Pinpoint the cell where the given text exists, returning its (x, y) midpoint coordinate. 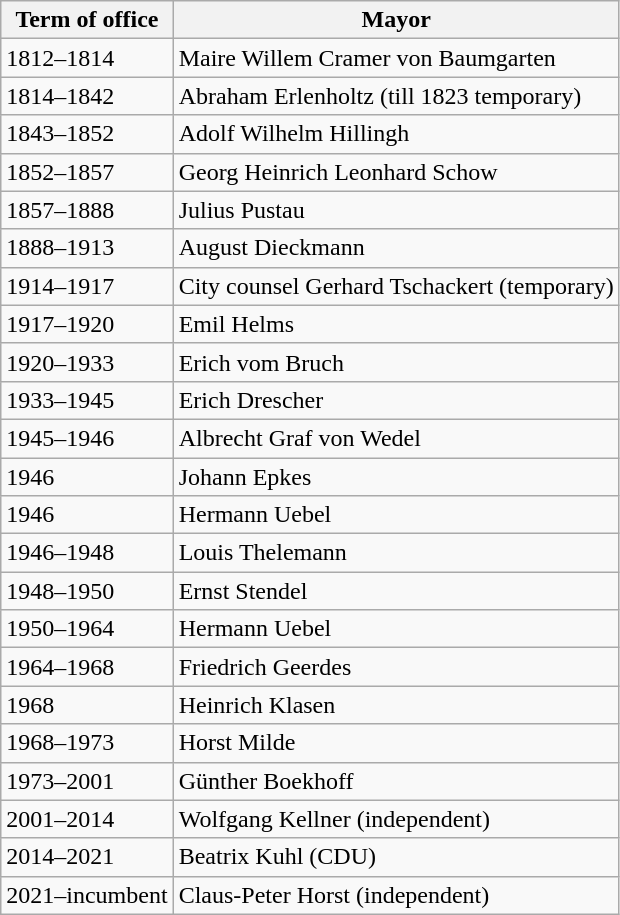
Abraham Erlenholtz (till 1823 temporary) (396, 96)
August Dieckmann (396, 248)
Mayor (396, 20)
Beatrix Kuhl (CDU) (396, 857)
2001–2014 (87, 819)
1968–1973 (87, 743)
1814–1842 (87, 96)
Georg Heinrich Leonhard Schow (396, 172)
1920–1933 (87, 362)
2014–2021 (87, 857)
Wolfgang Kellner (independent) (396, 819)
Emil Helms (396, 324)
1933–1945 (87, 400)
City counsel Gerhard Tschackert (temporary) (396, 286)
Julius Pustau (396, 210)
Horst Milde (396, 743)
1945–1946 (87, 438)
Adolf Wilhelm Hillingh (396, 134)
1946–1948 (87, 553)
Erich vom Bruch (396, 362)
Louis Thelemann (396, 553)
Term of office (87, 20)
Claus-Peter Horst (independent) (396, 895)
1917–1920 (87, 324)
1857–1888 (87, 210)
1968 (87, 705)
Heinrich Klasen (396, 705)
1888–1913 (87, 248)
1843–1852 (87, 134)
Albrecht Graf von Wedel (396, 438)
1973–2001 (87, 781)
1964–1968 (87, 667)
Günther Boekhoff (396, 781)
1812–1814 (87, 58)
Johann Epkes (396, 477)
Maire Willem Cramer von Baumgarten (396, 58)
2021–incumbent (87, 895)
Friedrich Geerdes (396, 667)
Ernst Stendel (396, 591)
Erich Drescher (396, 400)
1852–1857 (87, 172)
1948–1950 (87, 591)
1950–1964 (87, 629)
1914–1917 (87, 286)
